Return the [x, y] coordinate for the center point of the cell that contains the specified text.  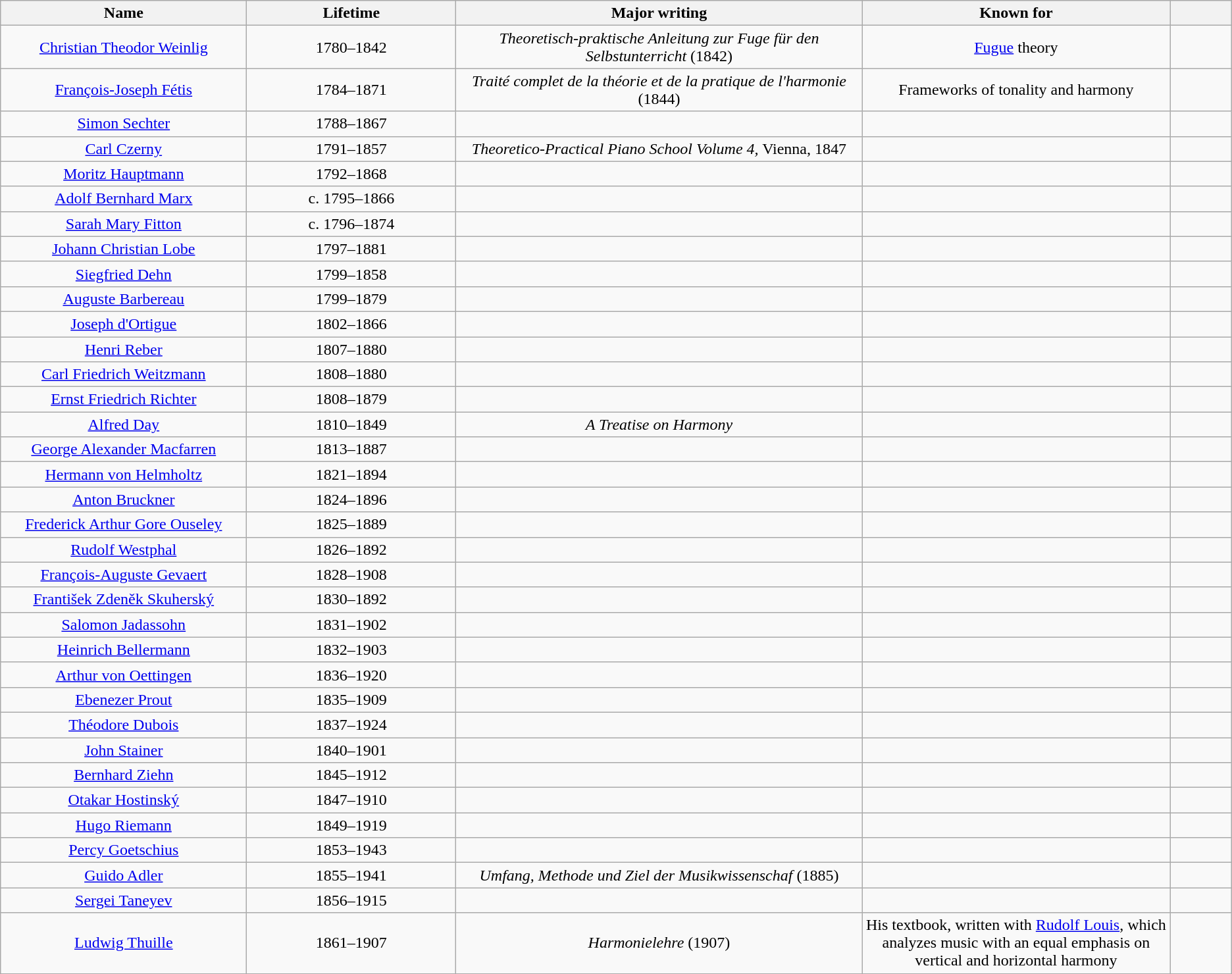
Harmonielehre (1907) [659, 943]
Heinrich Bellermann [124, 650]
Siegfried Dehn [124, 274]
Auguste Barbereau [124, 299]
Carl Czerny [124, 149]
1788–1867 [351, 124]
1825–1889 [351, 525]
Frederick Arthur Gore Ouseley [124, 525]
Adolf Bernhard Marx [124, 199]
1799–1879 [351, 299]
1808–1879 [351, 399]
Major writing [659, 13]
Moritz Hauptmann [124, 174]
Otakar Hostinský [124, 800]
František Zdeněk Skuherský [124, 600]
1847–1910 [351, 800]
1821–1894 [351, 474]
1849–1919 [351, 825]
Theoretico-Practical Piano School Volume 4, Vienna, 1847 [659, 149]
c. 1796–1874 [351, 224]
John Stainer [124, 750]
1807–1880 [351, 349]
1797–1881 [351, 249]
1837–1924 [351, 725]
Arthur von Oettingen [124, 675]
Sarah Mary Fitton [124, 224]
Johann Christian Lobe [124, 249]
Ebenezer Prout [124, 700]
Anton Bruckner [124, 500]
1861–1907 [351, 943]
1813–1887 [351, 449]
1791–1857 [351, 149]
1828–1908 [351, 575]
1855–1941 [351, 875]
Henri Reber [124, 349]
Simon Sechter [124, 124]
Lifetime [351, 13]
Guido Adler [124, 875]
Ludwig Thuille [124, 943]
1780–1842 [351, 47]
c. 1795–1866 [351, 199]
1853–1943 [351, 850]
1810–1849 [351, 424]
1832–1903 [351, 650]
1836–1920 [351, 675]
Fugue theory [1016, 47]
1826–1892 [351, 550]
1792–1868 [351, 174]
Joseph d'Ortigue [124, 324]
1845–1912 [351, 775]
1831–1902 [351, 625]
Bernhard Ziehn [124, 775]
Théodore Dubois [124, 725]
1799–1858 [351, 274]
Hermann von Helmholtz [124, 474]
Name [124, 13]
1835–1909 [351, 700]
Salomon Jadassohn [124, 625]
Carl Friedrich Weitzmann [124, 374]
A Treatise on Harmony [659, 424]
Christian Theodor Weinlig [124, 47]
1830–1892 [351, 600]
Rudolf Westphal [124, 550]
1784–1871 [351, 90]
George Alexander Macfarren [124, 449]
1856–1915 [351, 900]
Sergei Taneyev [124, 900]
1808–1880 [351, 374]
1840–1901 [351, 750]
Ernst Friedrich Richter [124, 399]
Hugo Riemann [124, 825]
Umfang, Methode und Ziel der Musikwissenschaf (1885) [659, 875]
1824–1896 [351, 500]
François-Joseph Fétis [124, 90]
Known for [1016, 13]
Alfred Day [124, 424]
Frameworks of tonality and harmony [1016, 90]
1802–1866 [351, 324]
Traité complet de la théorie et de la pratique de l'harmonie (1844) [659, 90]
Theoretisch-praktische Anleitung zur Fuge für den Selbstunterricht (1842) [659, 47]
Percy Goetschius [124, 850]
His textbook, written with Rudolf Louis, which analyzes music with an equal emphasis on vertical and horizontal harmony [1016, 943]
François-Auguste Gevaert [124, 575]
